Identify which cell holds the provided text, then report its (X, Y) central coordinate. 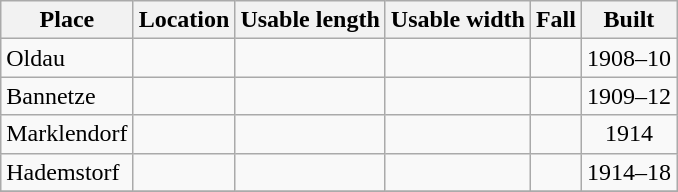
Bannetze (67, 96)
Built (628, 20)
Marklendorf (67, 134)
1914 (628, 134)
Usable length (310, 20)
Place (67, 20)
Location (184, 20)
1914–18 (628, 172)
Usable width (458, 20)
Oldau (67, 58)
Fall (556, 20)
1909–12 (628, 96)
Hademstorf (67, 172)
1908–10 (628, 58)
